Determine the [x, y] coordinate at the center of the cell enclosing the given text.  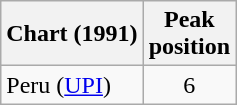
Peakposition [189, 34]
6 [189, 85]
Peru (UPI) [72, 85]
Chart (1991) [72, 34]
